From the cell containing the given text, extract its center point as [X, Y] coordinate. 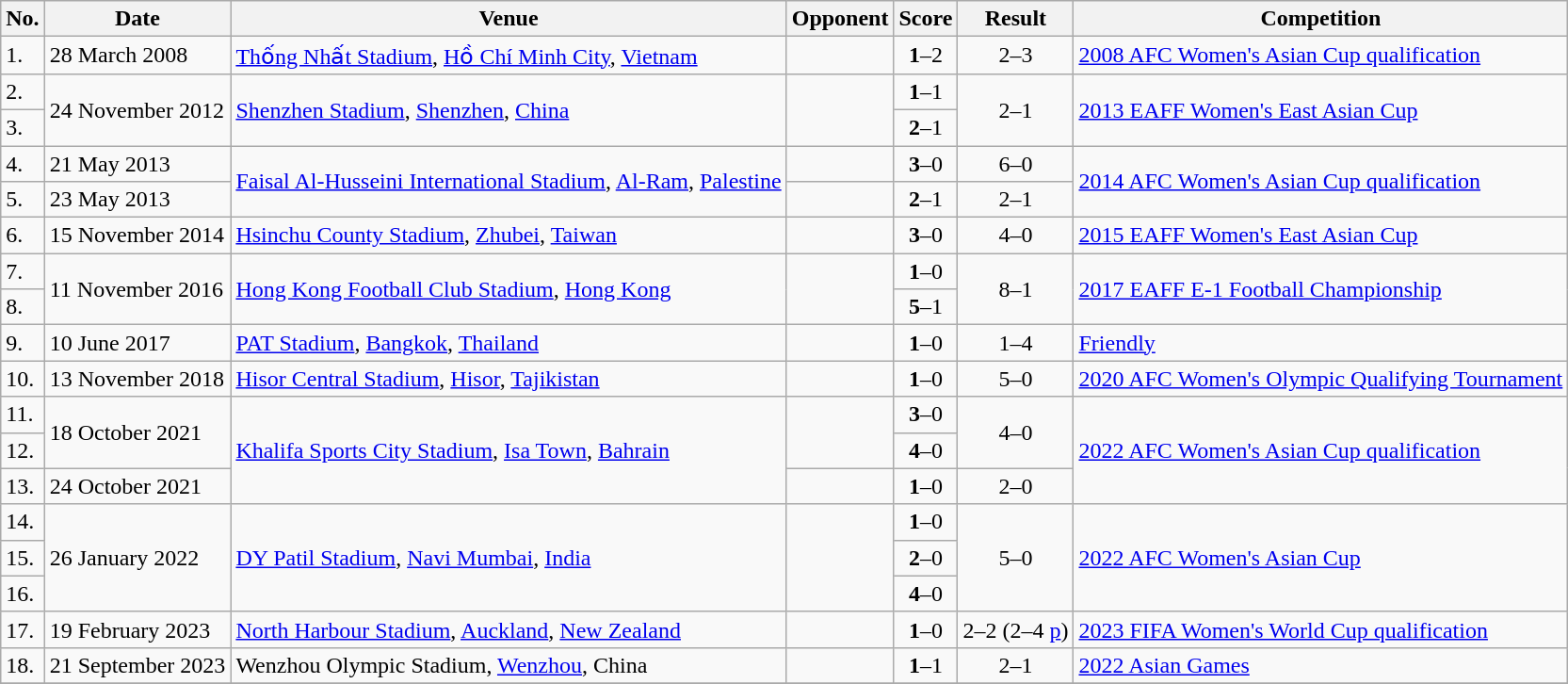
16. [23, 594]
Hisor Central Stadium, Hisor, Tajikistan [509, 379]
11. [23, 415]
21 September 2023 [137, 665]
2–3 [1015, 56]
13 November 2018 [137, 379]
2008 AFC Women's Asian Cup qualification [1320, 56]
No. [23, 19]
4. [23, 163]
3. [23, 127]
6. [23, 236]
Friendly [1320, 343]
1–4 [1015, 343]
13. [23, 486]
DY Patil Stadium, Navi Mumbai, India [509, 558]
15. [23, 558]
Wenzhou Olympic Stadium, Wenzhou, China [509, 665]
7. [23, 271]
2022 AFC Women's Asian Cup [1320, 558]
2015 EAFF Women's East Asian Cup [1320, 236]
24 October 2021 [137, 486]
2017 EAFF E-1 Football Championship [1320, 289]
Shenzhen Stadium, Shenzhen, China [509, 109]
Competition [1320, 19]
5. [23, 200]
18. [23, 665]
Hsinchu County Stadium, Zhubei, Taiwan [509, 236]
2020 AFC Women's Olympic Qualifying Tournament [1320, 379]
10. [23, 379]
2014 AFC Women's Asian Cup qualification [1320, 181]
2. [23, 91]
Hong Kong Football Club Stadium, Hong Kong [509, 289]
2023 FIFA Women's World Cup qualification [1320, 629]
Result [1015, 19]
Score [926, 19]
1. [23, 56]
17. [23, 629]
North Harbour Stadium, Auckland, New Zealand [509, 629]
Thống Nhất Stadium, Hồ Chí Minh City, Vietnam [509, 56]
8–1 [1015, 289]
2013 EAFF Women's East Asian Cup [1320, 109]
6–0 [1015, 163]
PAT Stadium, Bangkok, Thailand [509, 343]
28 March 2008 [137, 56]
1–2 [926, 56]
14. [23, 522]
15 November 2014 [137, 236]
Faisal Al-Husseini International Stadium, Al-Ram, Palestine [509, 181]
2022 AFC Women's Asian Cup qualification [1320, 450]
5–1 [926, 307]
24 November 2012 [137, 109]
19 February 2023 [137, 629]
12. [23, 450]
8. [23, 307]
Khalifa Sports City Stadium, Isa Town, Bahrain [509, 450]
10 June 2017 [137, 343]
2–2 (2–4 p) [1015, 629]
Date [137, 19]
21 May 2013 [137, 163]
Opponent [840, 19]
23 May 2013 [137, 200]
26 January 2022 [137, 558]
Venue [509, 19]
2022 Asian Games [1320, 665]
11 November 2016 [137, 289]
9. [23, 343]
18 October 2021 [137, 432]
